Capture the cell that displays the provided text and extract its [X, Y] central coordinate. 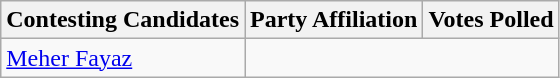
Votes Polled [491, 20]
Meher Fayaz [123, 58]
Party Affiliation [334, 20]
Contesting Candidates [123, 20]
